Determine the [x, y] coordinate at the center of the cell enclosing the given text.  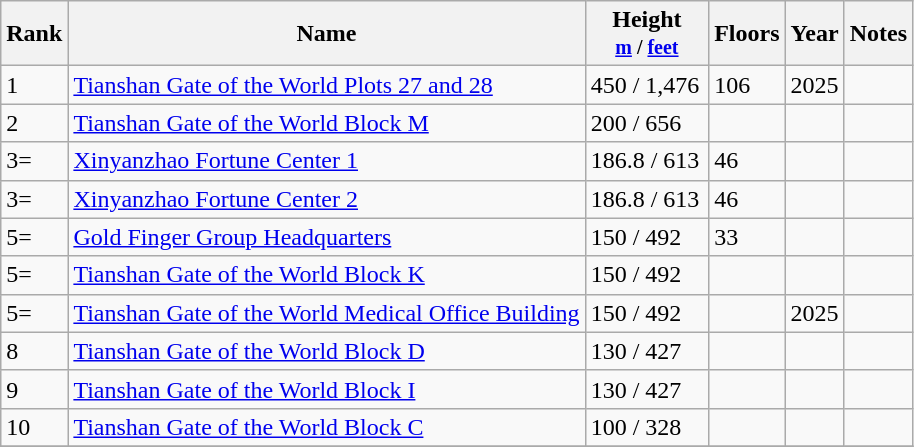
9 [34, 389]
1 [34, 85]
Heightm / feet [647, 34]
33 [747, 237]
Tianshan Gate of the World Block M [326, 123]
Year [814, 34]
8 [34, 351]
106 [747, 85]
Notes [878, 34]
Xinyanzhao Fortune Center 1 [326, 161]
100 / 328 [647, 427]
Rank [34, 34]
Tianshan Gate of the World Medical Office Building [326, 313]
Tianshan Gate of the World Block C [326, 427]
Tianshan Gate of the World Plots 27 and 28 [326, 85]
10 [34, 427]
200 / 656 [647, 123]
2 [34, 123]
Gold Finger Group Headquarters [326, 237]
Xinyanzhao Fortune Center 2 [326, 199]
Floors [747, 34]
Tianshan Gate of the World Block K [326, 275]
Name [326, 34]
Tianshan Gate of the World Block I [326, 389]
Tianshan Gate of the World Block D [326, 351]
450 / 1,476 [647, 85]
